Return [X, Y] of the center of cell containing provided text 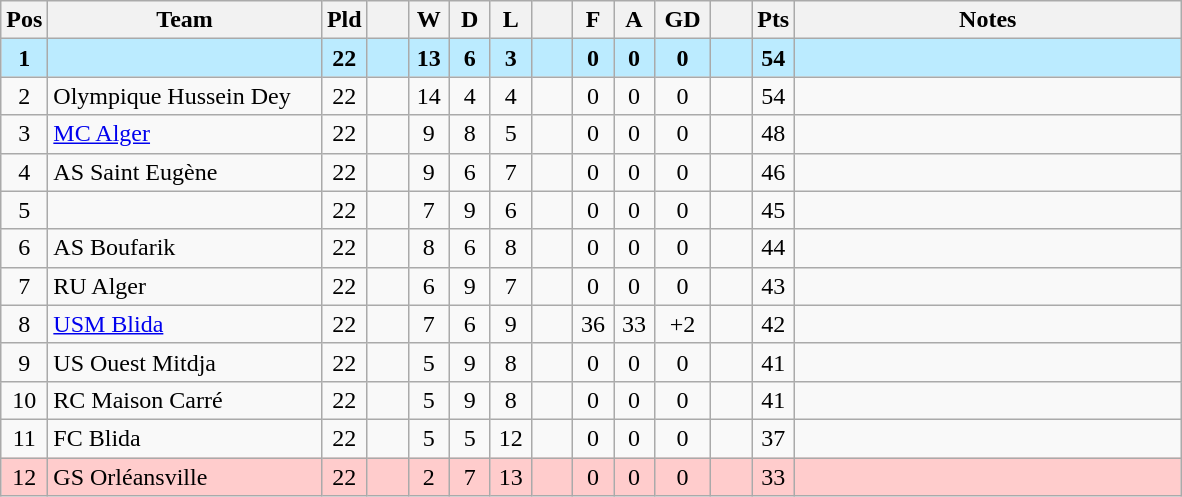
F [592, 20]
48 [774, 134]
Pld [344, 20]
46 [774, 172]
14 [428, 96]
42 [774, 324]
37 [774, 438]
US Ouest Mitdja [185, 362]
GS Orléansville [185, 477]
FC Blida [185, 438]
D [470, 20]
AS Boufarik [185, 248]
W [428, 20]
44 [774, 248]
11 [24, 438]
Pts [774, 20]
A [634, 20]
L [510, 20]
+2 [683, 324]
GD [683, 20]
Notes [988, 20]
USM Blida [185, 324]
RU Alger [185, 286]
45 [774, 210]
RC Maison Carré [185, 400]
Olympique Hussein Dey [185, 96]
1 [24, 58]
Pos [24, 20]
43 [774, 286]
Team [185, 20]
36 [592, 324]
AS Saint Eugène [185, 172]
10 [24, 400]
MC Alger [185, 134]
